Scan for the cell matching the given text and deliver its (x, y) coordinate at center. 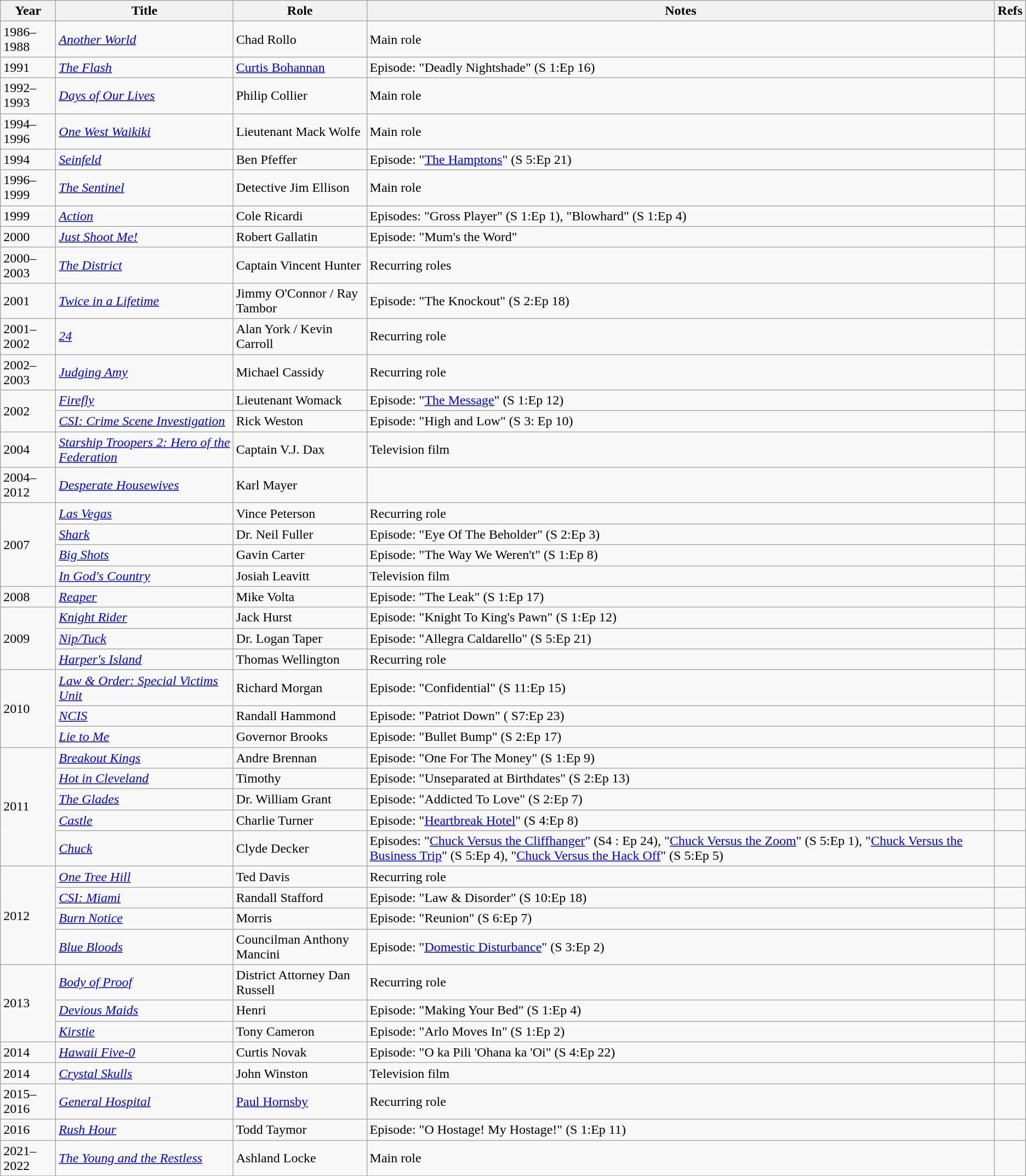
The Flash (145, 67)
NCIS (145, 716)
Richard Morgan (300, 687)
The District (145, 265)
District Attorney Dan Russell (300, 982)
Recurring roles (681, 265)
Councilman Anthony Mancini (300, 947)
Hot in Cleveland (145, 779)
2001 (29, 300)
24 (145, 336)
Episode: "Addicted To Love" (S 2:Ep 7) (681, 800)
Morris (300, 918)
Thomas Wellington (300, 659)
Desperate Housewives (145, 486)
Law & Order: Special Victims Unit (145, 687)
CSI: Crime Scene Investigation (145, 421)
Paul Hornsby (300, 1101)
In God's Country (145, 576)
Episodes: "Gross Player" (S 1:Ep 1), "Blowhard" (S 1:Ep 4) (681, 216)
Episode: "Mum's the Word" (681, 237)
Lieutenant Womack (300, 401)
Henri (300, 1011)
Episode: "The Message" (S 1:Ep 12) (681, 401)
Harper's Island (145, 659)
Ashland Locke (300, 1157)
Episode: "Allegra Caldarello" (S 5:Ep 21) (681, 638)
Episode: "The Way We Weren't" (S 1:Ep 8) (681, 555)
Episode: "The Hamptons" (S 5:Ep 21) (681, 159)
Seinfeld (145, 159)
Starship Troopers 2: Hero of the Federation (145, 449)
Ted Davis (300, 877)
Dr. William Grant (300, 800)
Las Vegas (145, 513)
Breakout Kings (145, 758)
Crystal Skulls (145, 1073)
Another World (145, 39)
Mike Volta (300, 597)
General Hospital (145, 1101)
2015–2016 (29, 1101)
2007 (29, 545)
2011 (29, 807)
Episode: "Reunion" (S 6:Ep 7) (681, 918)
2016 (29, 1129)
John Winston (300, 1073)
Dr. Logan Taper (300, 638)
Curtis Bohannan (300, 67)
Philip Collier (300, 95)
2000 (29, 237)
Episode: "Deadly Nightshade" (S 1:Ep 16) (681, 67)
Gavin Carter (300, 555)
Role (300, 11)
The Glades (145, 800)
Episode: "The Knockout" (S 2:Ep 18) (681, 300)
Judging Amy (145, 372)
Clyde Decker (300, 848)
1991 (29, 67)
2004 (29, 449)
CSI: Miami (145, 898)
1999 (29, 216)
Body of Proof (145, 982)
Karl Mayer (300, 486)
Lie to Me (145, 737)
Burn Notice (145, 918)
Michael Cassidy (300, 372)
1986–1988 (29, 39)
Just Shoot Me! (145, 237)
1994–1996 (29, 132)
Tony Cameron (300, 1031)
Rush Hour (145, 1129)
Episode: "O Hostage! My Hostage!" (S 1:Ep 11) (681, 1129)
Episode: "Domestic Disturbance" (S 3:Ep 2) (681, 947)
Alan York / Kevin Carroll (300, 336)
Captain V.J. Dax (300, 449)
Randall Hammond (300, 716)
Year (29, 11)
Governor Brooks (300, 737)
Episode: "Bullet Bump" (S 2:Ep 17) (681, 737)
Episode: "Confidential" (S 11:Ep 15) (681, 687)
2000–2003 (29, 265)
Notes (681, 11)
Timothy (300, 779)
Episode: "High and Low" (S 3: Ep 10) (681, 421)
Jack Hurst (300, 618)
Randall Stafford (300, 898)
Reaper (145, 597)
1992–1993 (29, 95)
Episode: "Knight To King's Pawn" (S 1:Ep 12) (681, 618)
Episode: "Unseparated at Birthdates" (S 2:Ep 13) (681, 779)
Chad Rollo (300, 39)
Episode: "Eye Of The Beholder" (S 2:Ep 3) (681, 534)
1994 (29, 159)
Firefly (145, 401)
2008 (29, 597)
Rick Weston (300, 421)
2009 (29, 638)
Devious Maids (145, 1011)
Twice in a Lifetime (145, 300)
2021–2022 (29, 1157)
Captain Vincent Hunter (300, 265)
Episode: "O ka Pili 'Ohana ka 'Oi" (S 4:Ep 22) (681, 1052)
Episode: "Patriot Down" ( S7:Ep 23) (681, 716)
Charlie Turner (300, 820)
Knight Rider (145, 618)
2002 (29, 411)
2001–2002 (29, 336)
Dr. Neil Fuller (300, 534)
2002–2003 (29, 372)
Josiah Leavitt (300, 576)
Hawaii Five-0 (145, 1052)
Big Shots (145, 555)
Title (145, 11)
Nip/Tuck (145, 638)
Episode: "Heartbreak Hotel" (S 4:Ep 8) (681, 820)
Jimmy O'Connor / Ray Tambor (300, 300)
Episode: "The Leak" (S 1:Ep 17) (681, 597)
Episode: "Law & Disorder" (S 10:Ep 18) (681, 898)
1996–1999 (29, 187)
Curtis Novak (300, 1052)
Chuck (145, 848)
Refs (1010, 11)
Episode: "One For The Money" (S 1:Ep 9) (681, 758)
Blue Bloods (145, 947)
The Young and the Restless (145, 1157)
Detective Jim Ellison (300, 187)
Kirstie (145, 1031)
The Sentinel (145, 187)
Episode: "Making Your Bed" (S 1:Ep 4) (681, 1011)
One West Waikiki (145, 132)
2013 (29, 1003)
Action (145, 216)
Andre Brennan (300, 758)
Vince Peterson (300, 513)
Shark (145, 534)
Todd Taymor (300, 1129)
2004–2012 (29, 486)
Lieutenant Mack Wolfe (300, 132)
Episode: "Arlo Moves In" (S 1:Ep 2) (681, 1031)
Days of Our Lives (145, 95)
One Tree Hill (145, 877)
Ben Pfeffer (300, 159)
2012 (29, 915)
2010 (29, 708)
Cole Ricardi (300, 216)
Castle (145, 820)
Robert Gallatin (300, 237)
